Detect which cell encompasses the target text, then output its [x, y] center coordinate. 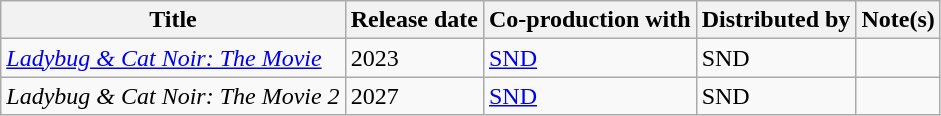
Ladybug & Cat Noir: The Movie 2 [173, 96]
Ladybug & Cat Noir: The Movie [173, 58]
2027 [414, 96]
Co-production with [590, 20]
Note(s) [898, 20]
Release date [414, 20]
Title [173, 20]
2023 [414, 58]
Distributed by [776, 20]
